Pinpoint the cell where the given text exists, returning its (X, Y) midpoint coordinate. 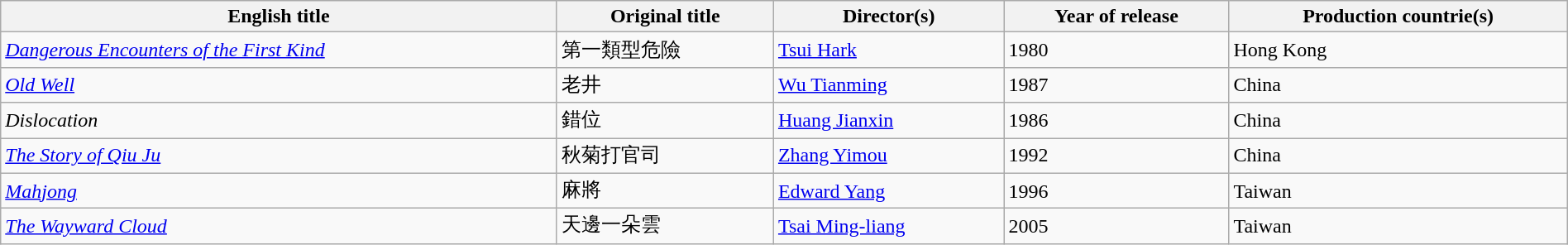
1992 (1116, 156)
麻將 (665, 190)
The Story of Qiu Ju (279, 156)
1986 (1116, 121)
Zhang Yimou (888, 156)
Wu Tianming (888, 84)
2005 (1116, 227)
Dislocation (279, 121)
1980 (1116, 50)
秋菊打官司 (665, 156)
The Wayward Cloud (279, 227)
Director(s) (888, 17)
Tsui Hark (888, 50)
第一類型危險 (665, 50)
Huang Jianxin (888, 121)
Old Well (279, 84)
1996 (1116, 190)
天邊一朵雲 (665, 227)
Original title (665, 17)
Edward Yang (888, 190)
Production countrie(s) (1398, 17)
1987 (1116, 84)
Hong Kong (1398, 50)
Dangerous Encounters of the First Kind (279, 50)
Tsai Ming-liang (888, 227)
English title (279, 17)
Mahjong (279, 190)
Year of release (1116, 17)
老井 (665, 84)
錯位 (665, 121)
